Detect which cell encompasses the target text, then output its (X, Y) center coordinate. 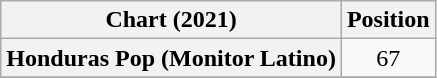
Honduras Pop (Monitor Latino) (172, 58)
67 (388, 58)
Position (388, 20)
Chart (2021) (172, 20)
